Scan for the cell matching the given text and deliver its [x, y] coordinate at center. 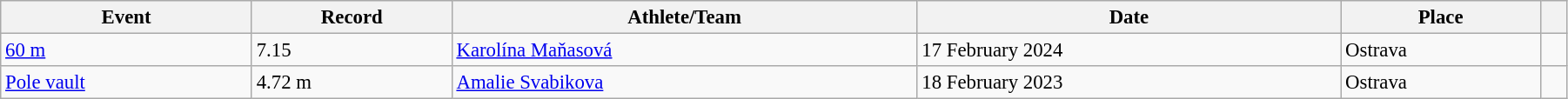
18 February 2023 [1129, 82]
60 m [127, 50]
7.15 [352, 50]
Event [127, 17]
Date [1129, 17]
Place [1441, 17]
Athlete/Team [684, 17]
Pole vault [127, 82]
17 February 2024 [1129, 50]
Record [352, 17]
4.72 m [352, 82]
Amalie Svabikova [684, 82]
Karolína Maňasová [684, 50]
